Output the (X, Y) coordinate of the center of the cell containing the given text.  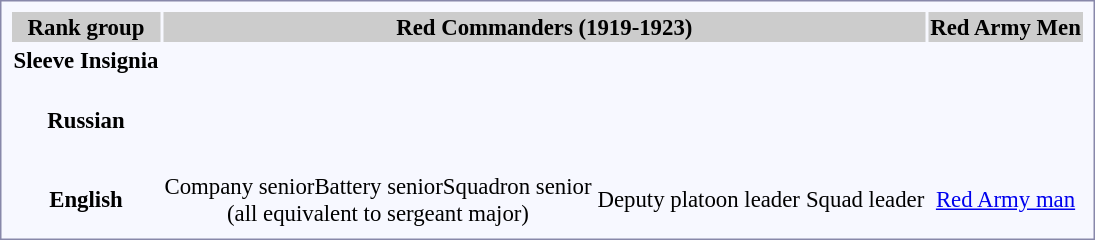
Red Army Men (1006, 27)
Company seniorBattery seniorSquadron senior(all equivalent to sergeant major) (378, 200)
Squad leader (864, 200)
Red Commanders (1919-1923) (544, 27)
Deputy platoon leader (698, 200)
Russian (86, 120)
Rank group (86, 27)
Red Army man (1006, 200)
Sleeve Insignia (86, 60)
English (86, 200)
